Provide the [X, Y] coordinate of the cell's center where the given text is located.  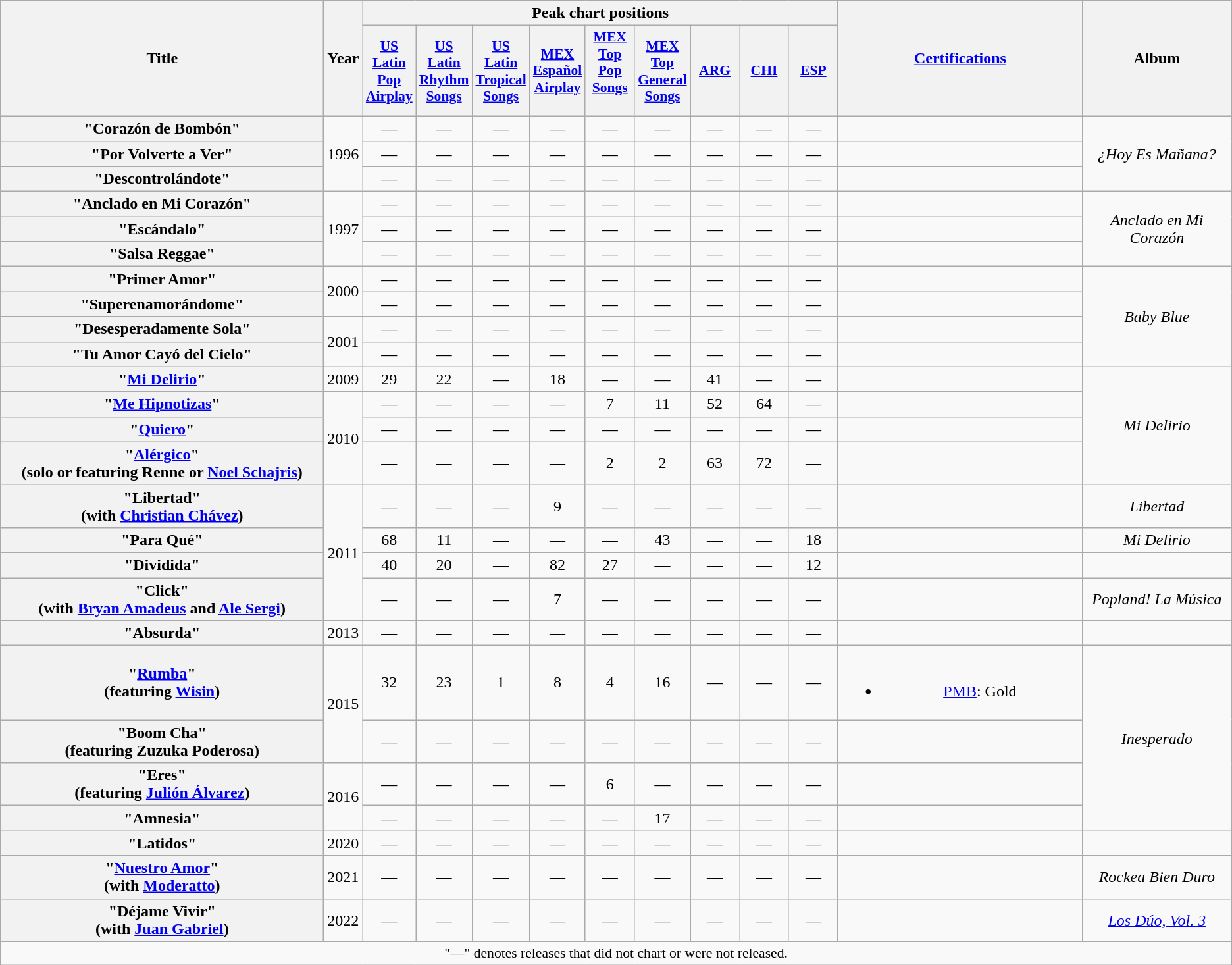
Libertad [1157, 506]
Certifications [960, 59]
"Rumba" (featuring Wisin) [162, 683]
16 [662, 683]
"Click" (with Bryan Amadeus and Ale Sergi) [162, 599]
US Latin Tropical Songs [500, 71]
ARG [715, 71]
68 [390, 540]
"Eres" (featuring Julión Álvarez) [162, 785]
1997 [344, 229]
2020 [344, 843]
Album [1157, 59]
US Latin Pop Airplay [390, 71]
63 [715, 463]
"Nuestro Amor"(with Moderatto) [162, 877]
"Mi Delirio" [162, 379]
"—" denotes releases that did not chart or were not released. [616, 953]
ESP [813, 71]
40 [390, 565]
"Alérgico" (solo or featuring Renne or Noel Schajris) [162, 463]
CHI [765, 71]
"Desesperadamente Sola" [162, 329]
"Amnesia" [162, 818]
41 [715, 379]
Year [344, 59]
"Para Qué" [162, 540]
"Descontrolándote" [162, 179]
MEX Español Airplay [558, 71]
82 [558, 565]
1 [500, 683]
2000 [344, 292]
52 [715, 404]
"Escándalo" [162, 229]
"Tu Amor Cayó del Cielo" [162, 354]
22 [444, 379]
"Latidos" [162, 843]
27 [609, 565]
¿Hoy Es Mañana? [1157, 153]
"Por Volverte a Ver" [162, 153]
64 [765, 404]
US Latin Rhythm Songs [444, 71]
2021 [344, 877]
2013 [344, 633]
"Me Hipnotizas" [162, 404]
Anclado en Mi Corazón [1157, 229]
1996 [344, 153]
Los Dúo, Vol. 3 [1157, 920]
6 [609, 785]
"Corazón de Bombón" [162, 128]
"Boom Cha" (featuring Zuzuka Poderosa) [162, 741]
Rockea Bien Duro [1157, 877]
Peak chart positions [600, 13]
PMB: Gold [960, 683]
8 [558, 683]
29 [390, 379]
2011 [344, 552]
"Salsa Reggae" [162, 254]
12 [813, 565]
Inesperado [1157, 739]
2010 [344, 438]
"Déjame Vivir"(with Juan Gabriel) [162, 920]
"Anclado en Mi Corazón" [162, 204]
Popland! La Música [1157, 599]
23 [444, 683]
"Dividida" [162, 565]
Baby Blue [1157, 317]
Title [162, 59]
2016 [344, 796]
32 [390, 683]
20 [444, 565]
2001 [344, 342]
"Quiero" [162, 429]
17 [662, 818]
"Primer Amor" [162, 279]
9 [558, 506]
MEXTop General Songs [662, 71]
4 [609, 683]
2022 [344, 920]
"Superenamorándome" [162, 304]
MEXTop Pop Songs [609, 71]
2015 [344, 704]
"Libertad" (with Christian Chávez) [162, 506]
2009 [344, 379]
43 [662, 540]
"Absurda" [162, 633]
72 [765, 463]
